Scan for the cell matching the given text and deliver its (X, Y) coordinate at center. 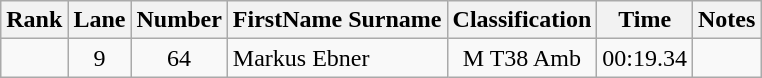
Markus Ebner (337, 58)
Number (179, 20)
FirstName Surname (337, 20)
Lane (100, 20)
Notes (727, 20)
M T38 Amb (522, 58)
Time (645, 20)
Classification (522, 20)
Rank (34, 20)
00:19.34 (645, 58)
64 (179, 58)
9 (100, 58)
